From the cell containing the given text, extract its center point as [X, Y] coordinate. 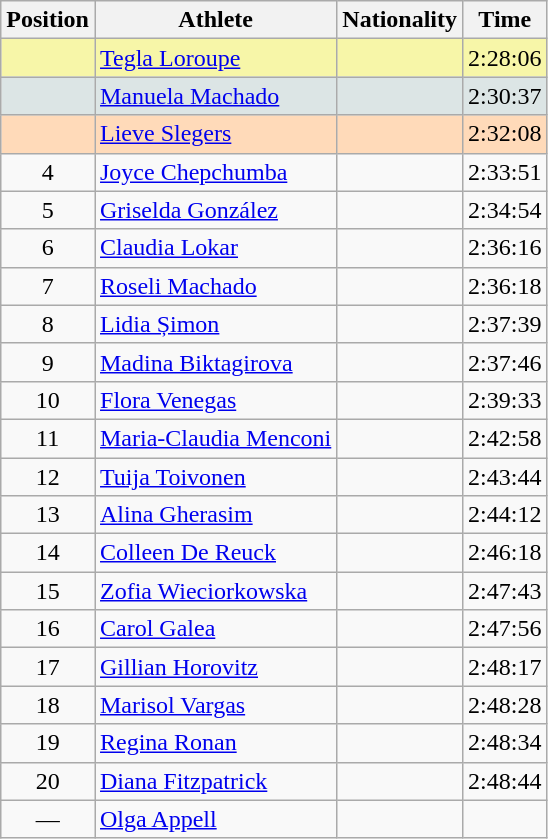
2:46:18 [505, 553]
Manuela Machado [215, 96]
Position [48, 20]
2:36:16 [505, 248]
12 [48, 477]
18 [48, 705]
Colleen De Reuck [215, 553]
6 [48, 248]
11 [48, 438]
Flora Venegas [215, 400]
5 [48, 210]
17 [48, 667]
Lieve Slegers [215, 134]
15 [48, 591]
2:34:54 [505, 210]
Time [505, 20]
Tuija Toivonen [215, 477]
Alina Gherasim [215, 515]
2:44:12 [505, 515]
2:39:33 [505, 400]
2:37:46 [505, 362]
Olga Appell [215, 819]
Marisol Vargas [215, 705]
2:48:17 [505, 667]
13 [48, 515]
2:33:51 [505, 172]
Maria-Claudia Menconi [215, 438]
Lidia Șimon [215, 324]
9 [48, 362]
2:32:08 [505, 134]
7 [48, 286]
Claudia Lokar [215, 248]
2:48:34 [505, 743]
Roseli Machado [215, 286]
2:42:58 [505, 438]
2:28:06 [505, 58]
2:43:44 [505, 477]
Athlete [215, 20]
8 [48, 324]
10 [48, 400]
Tegla Loroupe [215, 58]
2:47:56 [505, 629]
Griselda González [215, 210]
Regina Ronan [215, 743]
2:48:28 [505, 705]
2:47:43 [505, 591]
Diana Fitzpatrick [215, 781]
Gillian Horovitz [215, 667]
19 [48, 743]
Nationality [400, 20]
16 [48, 629]
Madina Biktagirova [215, 362]
2:37:39 [505, 324]
4 [48, 172]
Zofia Wieciorkowska [215, 591]
2:48:44 [505, 781]
2:36:18 [505, 286]
2:30:37 [505, 96]
— [48, 819]
14 [48, 553]
Carol Galea [215, 629]
20 [48, 781]
Joyce Chepchumba [215, 172]
